Find where the given text appears and provide that cell's center as (X, Y) coordinate. 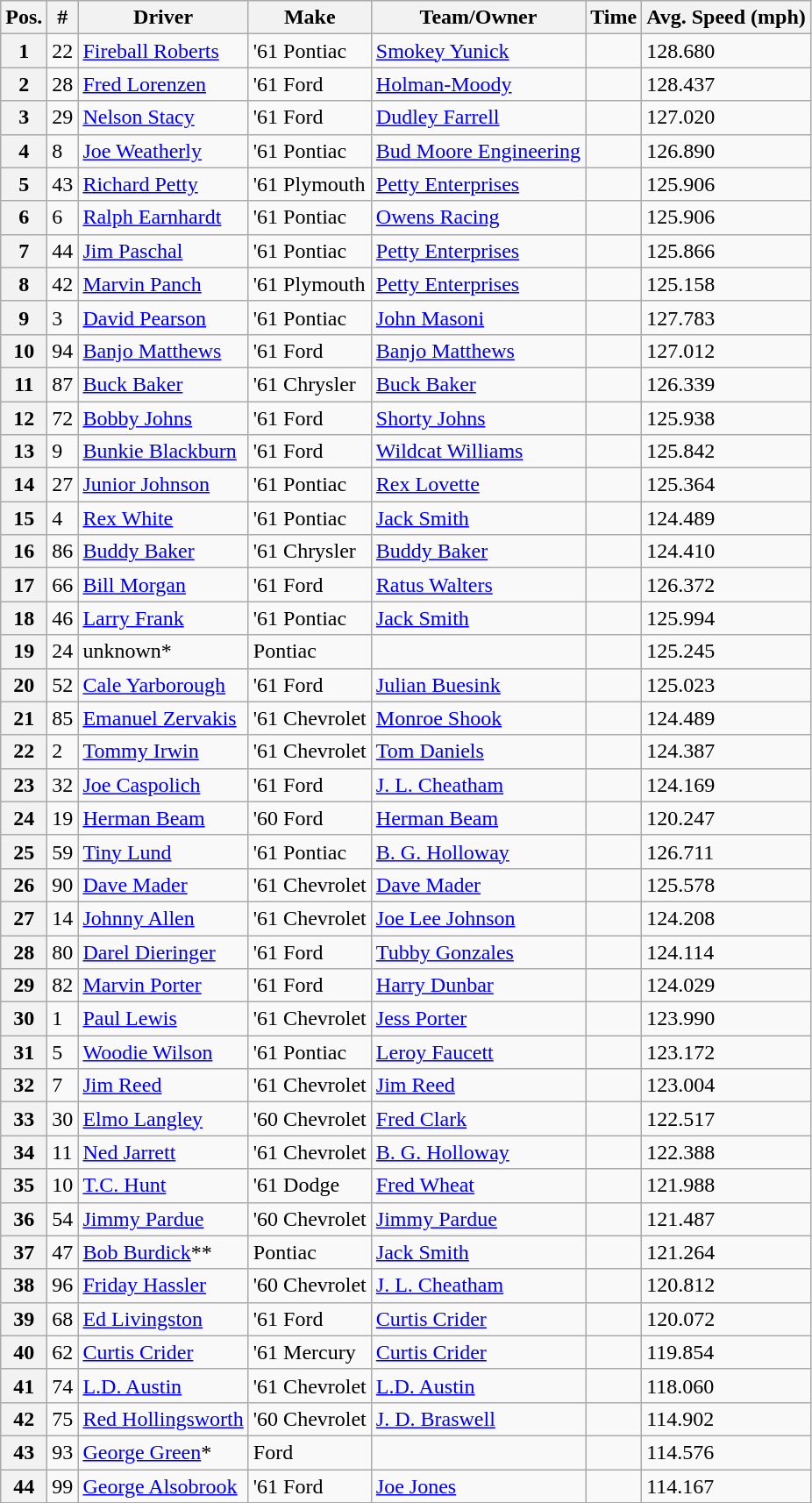
123.004 (726, 1086)
126.711 (726, 851)
Rex White (163, 518)
123.990 (726, 1019)
Fred Wheat (478, 1186)
59 (63, 851)
62 (63, 1352)
Fred Lorenzen (163, 84)
126.372 (726, 585)
Harry Dunbar (478, 986)
122.517 (726, 1119)
82 (63, 986)
Paul Lewis (163, 1019)
Joe Jones (478, 1486)
Pos. (25, 18)
John Masoni (478, 317)
68 (63, 1319)
15 (25, 518)
J. D. Braswell (478, 1419)
40 (25, 1352)
Bobby Johns (163, 418)
Woodie Wilson (163, 1052)
George Alsobrook (163, 1486)
121.988 (726, 1186)
'61 Dodge (310, 1186)
18 (25, 618)
86 (63, 552)
118.060 (726, 1385)
Leroy Faucett (478, 1052)
85 (63, 718)
37 (25, 1252)
114.576 (726, 1452)
80 (63, 951)
Emanuel Zervakis (163, 718)
Ratus Walters (478, 585)
52 (63, 685)
Nelson Stacy (163, 118)
Holman-Moody (478, 84)
Larry Frank (163, 618)
Dudley Farrell (478, 118)
12 (25, 418)
Marvin Panch (163, 284)
120.072 (726, 1319)
33 (25, 1119)
Johnny Allen (163, 918)
Tubby Gonzales (478, 951)
Friday Hassler (163, 1286)
125.245 (726, 652)
Jess Porter (478, 1019)
125.578 (726, 885)
Team/Owner (478, 18)
Shorty Johns (478, 418)
Joe Lee Johnson (478, 918)
Make (310, 18)
Driver (163, 18)
'61 Mercury (310, 1352)
Ford (310, 1452)
Jim Paschal (163, 251)
Bob Burdick** (163, 1252)
124.410 (726, 552)
20 (25, 685)
124.114 (726, 951)
unknown* (163, 652)
Avg. Speed (mph) (726, 18)
Monroe Shook (478, 718)
74 (63, 1385)
127.012 (726, 351)
122.388 (726, 1152)
125.842 (726, 452)
Marvin Porter (163, 986)
Ralph Earnhardt (163, 217)
# (63, 18)
47 (63, 1252)
Ned Jarrett (163, 1152)
124.029 (726, 986)
16 (25, 552)
125.866 (726, 251)
125.938 (726, 418)
124.387 (726, 751)
Time (614, 18)
Red Hollingsworth (163, 1419)
87 (63, 384)
128.680 (726, 51)
125.023 (726, 685)
Owens Racing (478, 217)
66 (63, 585)
90 (63, 885)
Joe Weatherly (163, 151)
Bunkie Blackburn (163, 452)
35 (25, 1186)
13 (25, 452)
72 (63, 418)
Richard Petty (163, 184)
121.487 (726, 1219)
36 (25, 1219)
T.C. Hunt (163, 1186)
38 (25, 1286)
96 (63, 1286)
121.264 (726, 1252)
93 (63, 1452)
Rex Lovette (478, 485)
Ed Livingston (163, 1319)
26 (25, 885)
126.339 (726, 384)
124.208 (726, 918)
46 (63, 618)
'60 Ford (310, 818)
125.994 (726, 618)
25 (25, 851)
123.172 (726, 1052)
31 (25, 1052)
23 (25, 785)
114.167 (726, 1486)
124.169 (726, 785)
17 (25, 585)
75 (63, 1419)
120.247 (726, 818)
54 (63, 1219)
Wildcat Williams (478, 452)
Tiny Lund (163, 851)
Smokey Yunick (478, 51)
David Pearson (163, 317)
128.437 (726, 84)
Darel Dieringer (163, 951)
George Green* (163, 1452)
Fred Clark (478, 1119)
125.158 (726, 284)
125.364 (726, 485)
21 (25, 718)
Tommy Irwin (163, 751)
Junior Johnson (163, 485)
94 (63, 351)
Joe Caspolich (163, 785)
Elmo Langley (163, 1119)
Tom Daniels (478, 751)
127.783 (726, 317)
Bill Morgan (163, 585)
127.020 (726, 118)
99 (63, 1486)
Bud Moore Engineering (478, 151)
34 (25, 1152)
Cale Yarborough (163, 685)
126.890 (726, 151)
119.854 (726, 1352)
Fireball Roberts (163, 51)
39 (25, 1319)
Julian Buesink (478, 685)
114.902 (726, 1419)
120.812 (726, 1286)
41 (25, 1385)
